From the cell containing the given text, extract its center point as (X, Y) coordinate. 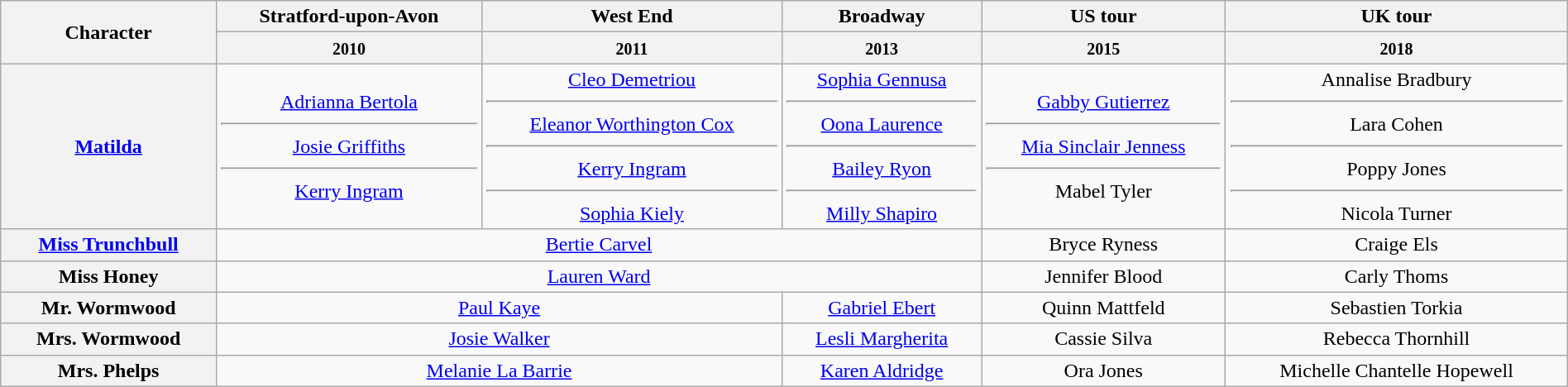
Gabby Gutierrez Mia Sinclair Jenness Mabel Tyler (1103, 146)
2018 (1396, 48)
Craige Els (1396, 245)
Stratford-upon-Avon (349, 17)
2011 (632, 48)
Karen Aldridge (882, 370)
2015 (1103, 48)
Miss Trunchbull (109, 245)
Quinn Mattfeld (1103, 308)
Mr. Wormwood (109, 308)
Lauren Ward (599, 276)
2013 (882, 48)
Miss Honey (109, 276)
Bertie Carvel (599, 245)
Character (109, 32)
US tour (1103, 17)
Mrs. Wormwood (109, 339)
Rebecca Thornhill (1396, 339)
Jennifer Blood (1103, 276)
West End (632, 17)
Sophia Gennusa Oona Laurence Bailey Ryon Milly Shapiro (882, 146)
Adrianna Bertola Josie Griffiths Kerry Ingram (349, 146)
Bryce Ryness (1103, 245)
Melanie La Barrie (500, 370)
Mrs. Phelps (109, 370)
Paul Kaye (500, 308)
Ora Jones (1103, 370)
Carly Thoms (1396, 276)
Gabriel Ebert (882, 308)
Cassie Silva (1103, 339)
Annalise Bradbury Lara Cohen Poppy Jones Nicola Turner (1396, 146)
Broadway (882, 17)
UK tour (1396, 17)
Michelle Chantelle Hopewell (1396, 370)
Cleo Demetriou Eleanor Worthington Cox Kerry Ingram Sophia Kiely (632, 146)
2010 (349, 48)
Lesli Margherita (882, 339)
Matilda (109, 146)
Josie Walker (500, 339)
Sebastien Torkia (1396, 308)
